Return (X, Y) of the center of cell containing provided text 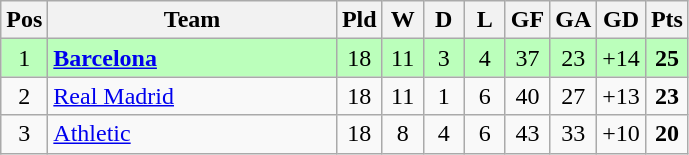
GA (574, 20)
Pld (359, 20)
25 (666, 58)
20 (666, 134)
W (402, 20)
+13 (622, 96)
D (444, 20)
+10 (622, 134)
37 (527, 58)
Team (192, 20)
+14 (622, 58)
40 (527, 96)
GD (622, 20)
43 (527, 134)
27 (574, 96)
33 (574, 134)
L (484, 20)
GF (527, 20)
Pos (24, 20)
Barcelona (192, 58)
Pts (666, 20)
8 (402, 134)
Athletic (192, 134)
Real Madrid (192, 96)
2 (24, 96)
